Locate the cell with the specified text and output its [X, Y] center coordinate. 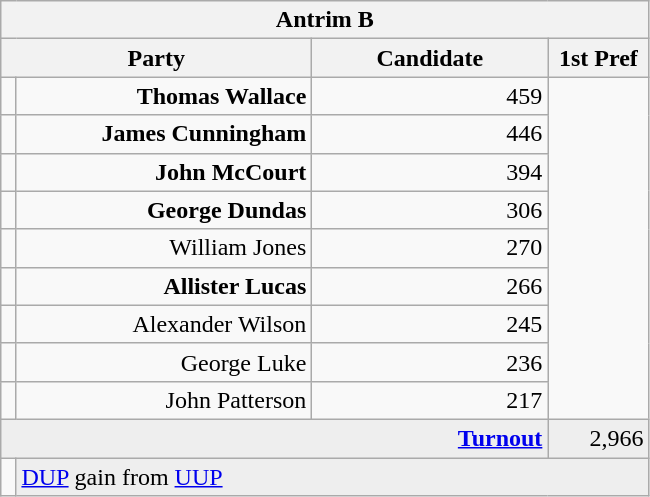
Party [156, 58]
Alexander Wilson [164, 324]
Antrim B [325, 20]
217 [430, 400]
James Cunningham [164, 134]
266 [430, 286]
Thomas Wallace [164, 96]
George Dundas [164, 210]
2,966 [598, 438]
446 [430, 134]
270 [430, 248]
459 [430, 96]
236 [430, 362]
394 [430, 172]
Allister Lucas [164, 286]
William Jones [164, 248]
Turnout [274, 438]
John Patterson [164, 400]
DUP gain from UUP [332, 477]
Candidate [430, 58]
1st Pref [598, 58]
306 [430, 210]
John McCourt [164, 172]
George Luke [164, 362]
245 [430, 324]
